Scan for the cell matching the given text and deliver its [x, y] coordinate at center. 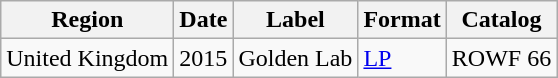
Date [204, 20]
Catalog [501, 20]
United Kingdom [88, 58]
Format [402, 20]
2015 [204, 58]
Golden Lab [296, 58]
ROWF 66 [501, 58]
Label [296, 20]
Region [88, 20]
LP [402, 58]
